Return (x, y) of the center of cell containing provided text 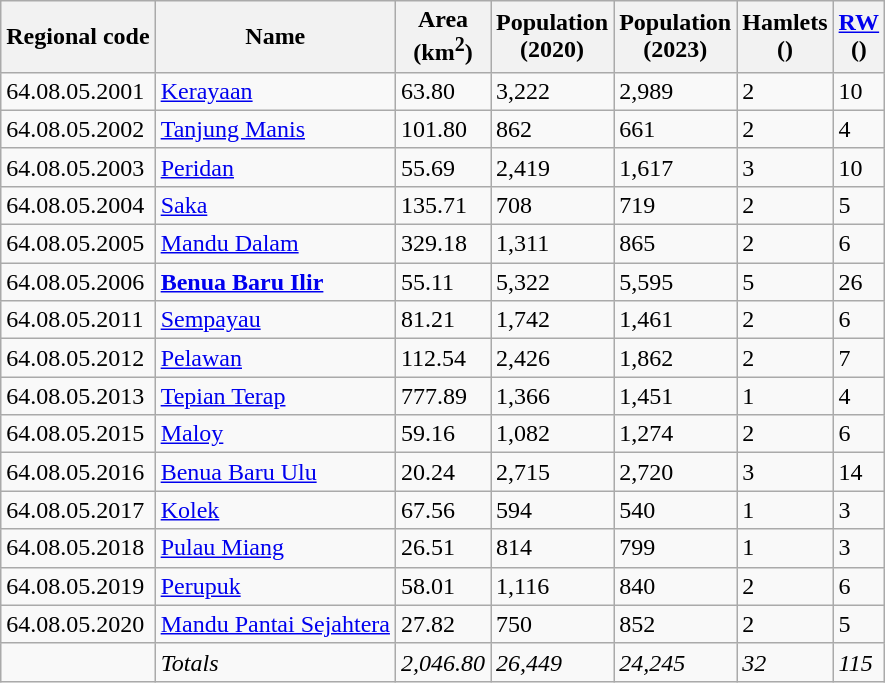
26,449 (552, 662)
840 (676, 586)
2,720 (676, 472)
67.56 (442, 510)
594 (552, 510)
1,742 (552, 320)
Tanjung Manis (275, 129)
799 (676, 548)
64.08.05.2011 (78, 320)
2,989 (676, 91)
Kerayaan (275, 91)
Mandu Pantai Sejahtera (275, 624)
112.54 (442, 358)
115 (859, 662)
708 (552, 205)
5,595 (676, 282)
64.08.05.2015 (78, 434)
64.08.05.2004 (78, 205)
64.08.05.2003 (78, 167)
Perupuk (275, 586)
661 (676, 129)
1,862 (676, 358)
Population (2020) (552, 37)
135.71 (442, 205)
26 (859, 282)
24,245 (676, 662)
750 (552, 624)
Name (275, 37)
64.08.05.2005 (78, 244)
1,082 (552, 434)
Totals (275, 662)
814 (552, 548)
865 (676, 244)
2,715 (552, 472)
Kolek (275, 510)
1,451 (676, 396)
2,419 (552, 167)
81.21 (442, 320)
7 (859, 358)
1,311 (552, 244)
1,274 (676, 434)
719 (676, 205)
2,046.80 (442, 662)
Pulau Miang (275, 548)
64.08.05.2001 (78, 91)
64.08.05.2013 (78, 396)
2,426 (552, 358)
329.18 (442, 244)
14 (859, 472)
55.69 (442, 167)
540 (676, 510)
Regional code (78, 37)
852 (676, 624)
Tepian Terap (275, 396)
Saka (275, 205)
777.89 (442, 396)
64.08.05.2020 (78, 624)
27.82 (442, 624)
Maloy (275, 434)
20.24 (442, 472)
Population (2023) (676, 37)
64.08.05.2017 (78, 510)
1,617 (676, 167)
Benua Baru Ulu (275, 472)
862 (552, 129)
32 (785, 662)
59.16 (442, 434)
3,222 (552, 91)
64.08.05.2002 (78, 129)
26.51 (442, 548)
64.08.05.2019 (78, 586)
58.01 (442, 586)
63.80 (442, 91)
1,366 (552, 396)
1,116 (552, 586)
Sempayau (275, 320)
Hamlets () (785, 37)
Peridan (275, 167)
Area (km2) (442, 37)
64.08.05.2012 (78, 358)
5,322 (552, 282)
64.08.05.2016 (78, 472)
RW () (859, 37)
Benua Baru Ilir (275, 282)
1,461 (676, 320)
64.08.05.2018 (78, 548)
55.11 (442, 282)
101.80 (442, 129)
Pelawan (275, 358)
Mandu Dalam (275, 244)
64.08.05.2006 (78, 282)
